Find where the given text appears and provide that cell's center as (X, Y) coordinate. 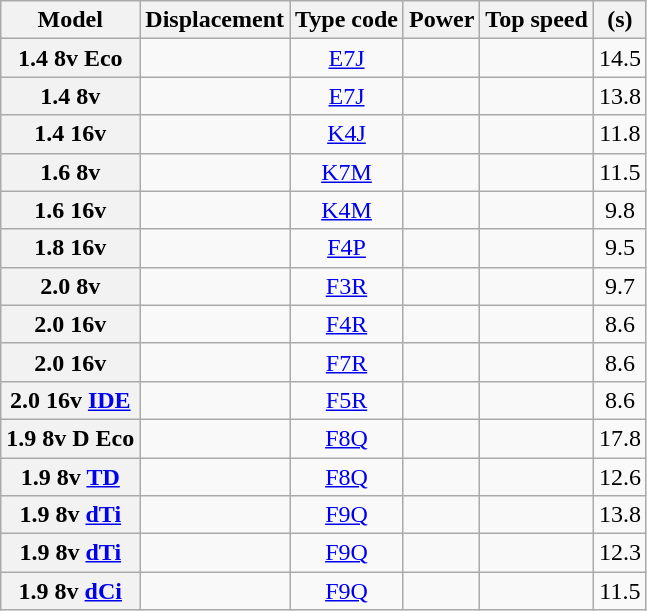
2.0 8v (70, 286)
Top speed (537, 20)
1.6 8v (70, 172)
Model (70, 20)
K7M (347, 172)
F5R (347, 400)
Type code (347, 20)
F3R (347, 286)
1.9 8v TD (70, 477)
1.4 16v (70, 134)
F4R (347, 324)
F4P (347, 248)
(s) (620, 20)
1.9 8v dCi (70, 591)
F7R (347, 362)
9.7 (620, 286)
1.8 16v (70, 248)
1.4 8v Eco (70, 58)
K4M (347, 210)
17.8 (620, 438)
1.9 8v D Eco (70, 438)
1.4 8v (70, 96)
12.6 (620, 477)
14.5 (620, 58)
9.5 (620, 248)
Displacement (215, 20)
K4J (347, 134)
2.0 16v IDE (70, 400)
1.6 16v (70, 210)
11.8 (620, 134)
12.3 (620, 553)
Power (441, 20)
9.8 (620, 210)
